Find where the given text appears and provide that cell's center as (x, y) coordinate. 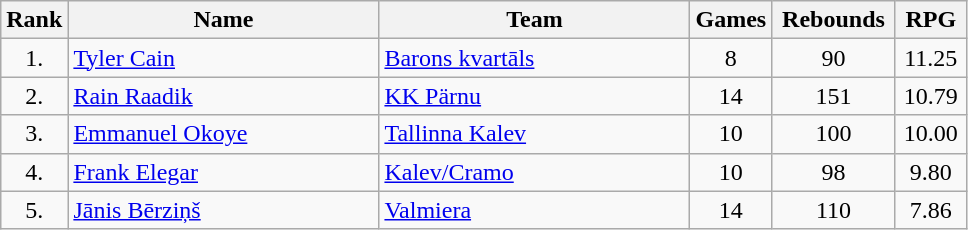
Valmiera (534, 210)
Team (534, 20)
3. (34, 134)
9.80 (930, 172)
98 (834, 172)
Tallinna Kalev (534, 134)
Emmanuel Okoye (224, 134)
7.86 (930, 210)
110 (834, 210)
10.79 (930, 96)
Rank (34, 20)
100 (834, 134)
Rain Raadik (224, 96)
Jānis Bērziņš (224, 210)
Frank Elegar (224, 172)
Barons kvartāls (534, 58)
1. (34, 58)
2. (34, 96)
4. (34, 172)
Rebounds (834, 20)
Games (731, 20)
90 (834, 58)
Name (224, 20)
RPG (930, 20)
11.25 (930, 58)
8 (731, 58)
Tyler Cain (224, 58)
151 (834, 96)
5. (34, 210)
10.00 (930, 134)
Kalev/Cramo (534, 172)
KK Pärnu (534, 96)
